Search for the cell housing the specified text and yield its (x, y) center coordinate. 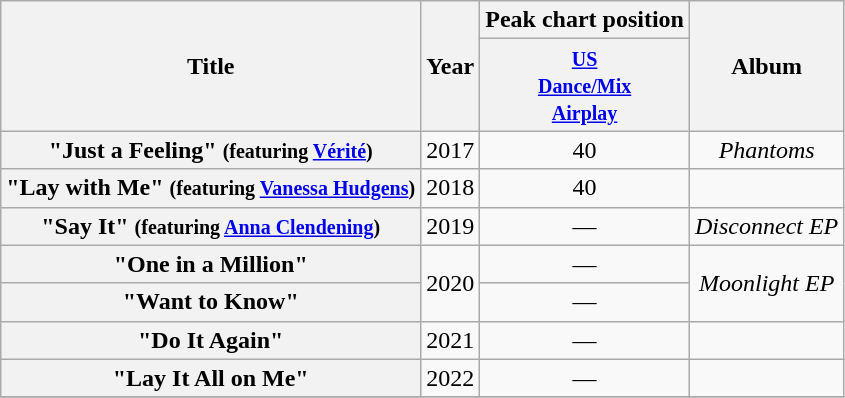
USDance/MixAirplay (585, 85)
"Lay with Me" (featuring Vanessa Hudgens) (211, 188)
Moonlight EP (766, 283)
2020 (450, 283)
Peak chart position (585, 20)
"One in a Million" (211, 264)
Title (211, 66)
2017 (450, 150)
"Lay It All on Me" (211, 378)
2022 (450, 378)
2018 (450, 188)
Phantoms (766, 150)
"Do It Again" (211, 340)
Album (766, 66)
Disconnect EP (766, 226)
"Say It" (featuring Anna Clendening) (211, 226)
Year (450, 66)
2019 (450, 226)
2021 (450, 340)
"Just a Feeling" (featuring Vérité) (211, 150)
"Want to Know" (211, 302)
